Identify which cell holds the provided text, then report its [X, Y] central coordinate. 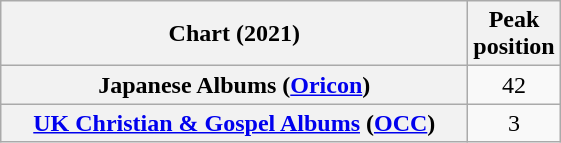
42 [514, 85]
Peak position [514, 34]
Chart (2021) [234, 34]
3 [514, 123]
Japanese Albums (Oricon) [234, 85]
UK Christian & Gospel Albums (OCC) [234, 123]
